Output the (X, Y) coordinate of the center of the cell containing the given text.  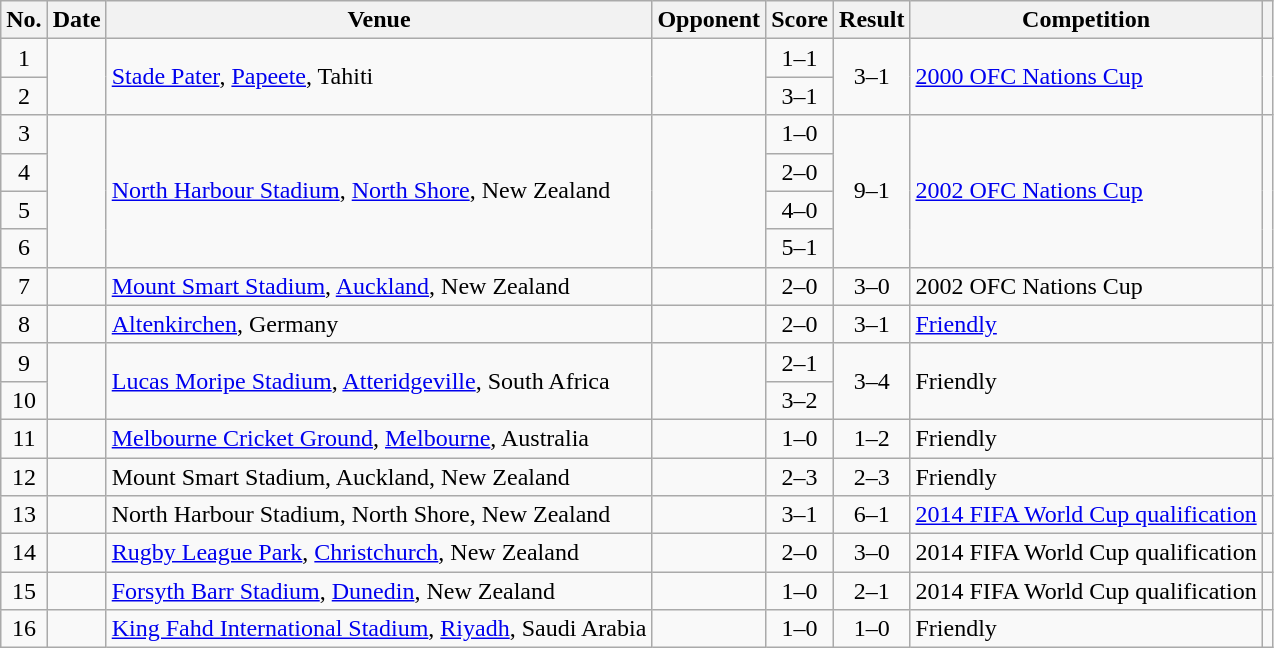
12 (24, 477)
7 (24, 286)
Forsyth Barr Stadium, Dunedin, New Zealand (379, 591)
Altenkirchen, Germany (379, 324)
Score (800, 20)
3–4 (872, 381)
4–0 (800, 210)
11 (24, 438)
Lucas Moripe Stadium, Atteridgeville, South Africa (379, 381)
Opponent (709, 20)
Melbourne Cricket Ground, Melbourne, Australia (379, 438)
No. (24, 20)
1–1 (800, 58)
8 (24, 324)
6–1 (872, 515)
9–1 (872, 191)
14 (24, 553)
1–2 (872, 438)
Venue (379, 20)
Stade Pater, Papeete, Tahiti (379, 77)
5–1 (800, 248)
13 (24, 515)
16 (24, 629)
2 (24, 96)
3–2 (800, 400)
Competition (1086, 20)
4 (24, 172)
1 (24, 58)
King Fahd International Stadium, Riyadh, Saudi Arabia (379, 629)
10 (24, 400)
Date (76, 20)
6 (24, 248)
3 (24, 134)
Result (872, 20)
Rugby League Park, Christchurch, New Zealand (379, 553)
9 (24, 362)
5 (24, 210)
2000 OFC Nations Cup (1086, 77)
15 (24, 591)
